Return the [x, y] coordinate for the center point of the cell that contains the specified text.  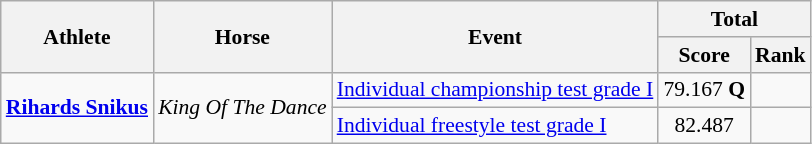
Rihards Snikus [77, 108]
82.487 [704, 126]
Event [496, 36]
King Of The Dance [242, 108]
Individual freestyle test grade I [496, 126]
79.167 Q [704, 90]
Score [704, 55]
Total [734, 19]
Rank [780, 55]
Athlete [77, 36]
Horse [242, 36]
Individual championship test grade I [496, 90]
